Provide the (x, y) coordinate of the cell's center where the given text is located.  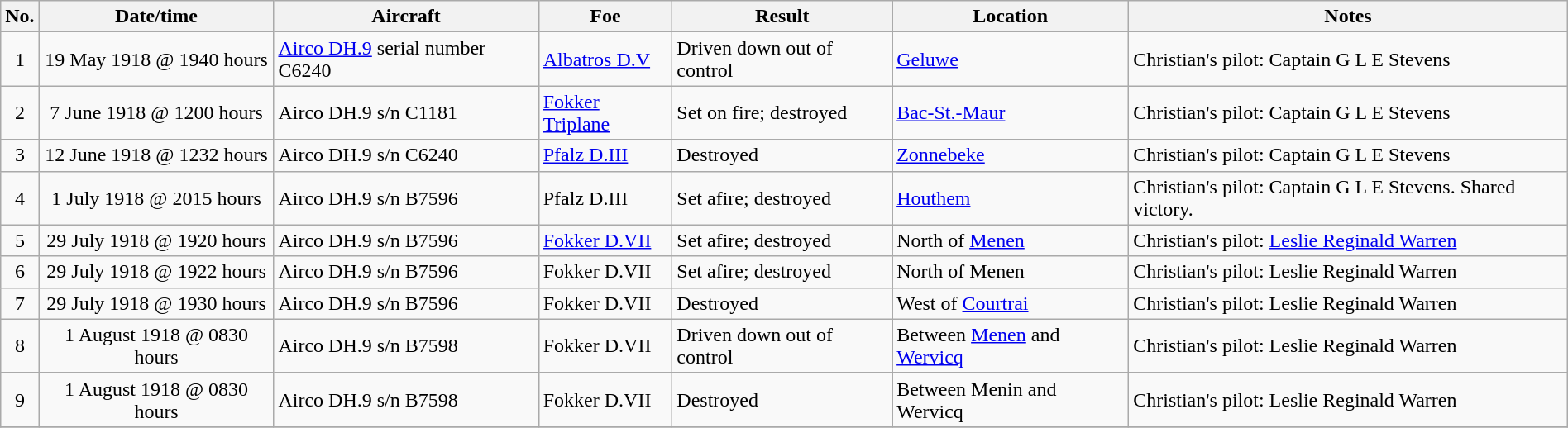
Set on fire; destroyed (782, 112)
29 July 1918 @ 1920 hours (156, 240)
6 (20, 272)
9 (20, 400)
Houthem (1011, 198)
Airco DH.9 s/n C1181 (406, 112)
Zonnebeke (1011, 155)
Geluwe (1011, 59)
Location (1011, 17)
8 (20, 345)
12 June 1918 @ 1232 hours (156, 155)
No. (20, 17)
19 May 1918 @ 1940 hours (156, 59)
Date/time (156, 17)
Aircraft (406, 17)
Between Menen and Wervicq (1011, 345)
Albatros D.V (605, 59)
Notes (1348, 17)
1 (20, 59)
Airco DH.9 serial number C6240 (406, 59)
Foe (605, 17)
2 (20, 112)
Result (782, 17)
Between Menin and Wervicq (1011, 400)
Christian's pilot: Captain G L E Stevens. Shared victory. (1348, 198)
Fokker Triplane (605, 112)
7 (20, 303)
Bac-St.-Maur (1011, 112)
Airco DH.9 s/n C6240 (406, 155)
1 July 1918 @ 2015 hours (156, 198)
29 July 1918 @ 1930 hours (156, 303)
5 (20, 240)
7 June 1918 @ 1200 hours (156, 112)
West of Courtrai (1011, 303)
29 July 1918 @ 1922 hours (156, 272)
3 (20, 155)
4 (20, 198)
